Capture the cell that displays the provided text and extract its [X, Y] central coordinate. 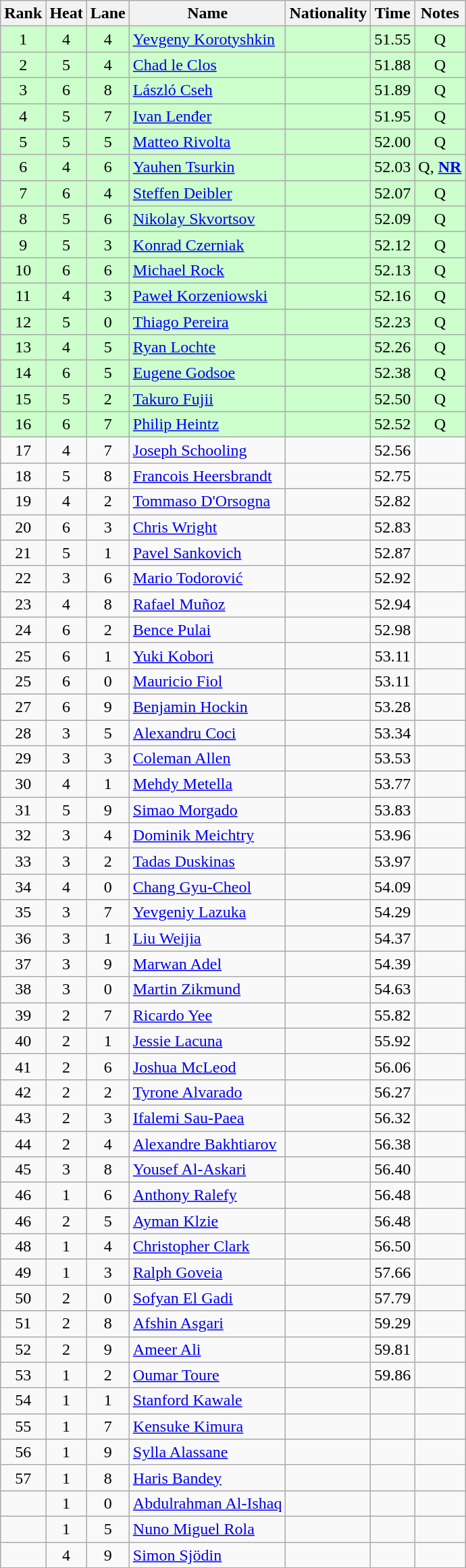
48 [23, 1247]
45 [23, 1170]
Chad le Clos [207, 65]
Nuno Miguel Rola [207, 1529]
Pavel Sankovich [207, 553]
55.82 [393, 1015]
Matteo Rivolta [207, 142]
Rafael Muñoz [207, 604]
Alexandre Bakhtiarov [207, 1144]
21 [23, 553]
51.95 [393, 116]
52.00 [393, 142]
Yuki Kobori [207, 655]
52.03 [393, 167]
19 [23, 502]
52.13 [393, 270]
12 [23, 322]
52.82 [393, 502]
53.34 [393, 732]
Mehdy Metella [207, 784]
Abdulrahman Al-Ishaq [207, 1503]
52.12 [393, 244]
Nikolay Skvortsov [207, 219]
Christopher Clark [207, 1247]
56.50 [393, 1247]
53.28 [393, 707]
Name [207, 13]
53.83 [393, 810]
17 [23, 450]
52.07 [393, 193]
52.23 [393, 322]
54.63 [393, 990]
22 [23, 578]
49 [23, 1272]
13 [23, 348]
Chris Wright [207, 527]
51 [23, 1324]
54 [23, 1401]
Martin Zikmund [207, 990]
Michael Rock [207, 270]
Ryan Lochte [207, 348]
Oumar Toure [207, 1375]
56 [23, 1452]
Takuro Fujii [207, 399]
56.06 [393, 1066]
Simon Sjödin [207, 1555]
Alexandru Coci [207, 732]
Q, NR [440, 167]
52.50 [393, 399]
Tommaso D'Orsogna [207, 502]
Notes [440, 13]
20 [23, 527]
Ivan Lenđer [207, 116]
Chang Gyu-Cheol [207, 887]
53 [23, 1375]
16 [23, 425]
Joseph Schooling [207, 450]
27 [23, 707]
59.29 [393, 1324]
34 [23, 887]
52.26 [393, 348]
33 [23, 861]
Tyrone Alvarado [207, 1092]
Nationality [328, 13]
10 [23, 270]
Yevgeniy Lazuka [207, 913]
Konrad Czerniak [207, 244]
57.66 [393, 1272]
52.16 [393, 296]
Rank [23, 13]
Philip Heintz [207, 425]
57 [23, 1478]
Time [393, 13]
54.39 [393, 964]
Sofyan El Gadi [207, 1298]
11 [23, 296]
52.92 [393, 578]
43 [23, 1118]
59.86 [393, 1375]
Yousef Al-Askari [207, 1170]
42 [23, 1092]
Steffen Deibler [207, 193]
50 [23, 1298]
Stanford Kawale [207, 1401]
Thiago Pereira [207, 322]
52.75 [393, 476]
52.38 [393, 373]
51.88 [393, 65]
52.09 [393, 219]
Jessie Lacuna [207, 1041]
Lane [108, 13]
Francois Heersbrandt [207, 476]
László Cseh [207, 90]
Kensuke Kimura [207, 1426]
56.38 [393, 1144]
56.27 [393, 1092]
Ayman Klzie [207, 1221]
57.79 [393, 1298]
56.32 [393, 1118]
32 [23, 836]
56.40 [393, 1170]
14 [23, 373]
24 [23, 630]
Ifalemi Sau-Paea [207, 1118]
52.83 [393, 527]
Simao Morgado [207, 810]
44 [23, 1144]
Ricardo Yee [207, 1015]
53.53 [393, 759]
18 [23, 476]
31 [23, 810]
Eugene Godsoe [207, 373]
52.87 [393, 553]
Mauricio Fiol [207, 681]
Bence Pulai [207, 630]
41 [23, 1066]
54.09 [393, 887]
55 [23, 1426]
40 [23, 1041]
54.37 [393, 938]
15 [23, 399]
52.98 [393, 630]
52.52 [393, 425]
59.81 [393, 1349]
30 [23, 784]
23 [23, 604]
53.77 [393, 784]
Coleman Allen [207, 759]
Mario Todorović [207, 578]
Marwan Adel [207, 964]
52.94 [393, 604]
Ameer Ali [207, 1349]
39 [23, 1015]
Joshua McLeod [207, 1066]
55.92 [393, 1041]
54.29 [393, 913]
Afshin Asgari [207, 1324]
Dominik Meichtry [207, 836]
35 [23, 913]
51.89 [393, 90]
Heat [66, 13]
29 [23, 759]
Sylla Alassane [207, 1452]
38 [23, 990]
Anthony Ralefy [207, 1195]
53.97 [393, 861]
36 [23, 938]
Liu Weijia [207, 938]
Benjamin Hockin [207, 707]
37 [23, 964]
Paweł Korzeniowski [207, 296]
Tadas Duskinas [207, 861]
Ralph Goveia [207, 1272]
Yauhen Tsurkin [207, 167]
51.55 [393, 39]
28 [23, 732]
53.96 [393, 836]
Haris Bandey [207, 1478]
52 [23, 1349]
52.56 [393, 450]
Yevgeny Korotyshkin [207, 39]
